From the cell containing the given text, extract its center point as (X, Y) coordinate. 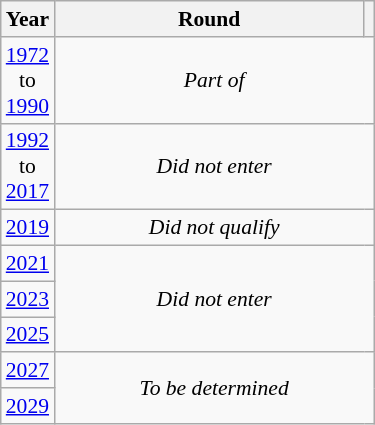
2021 (28, 264)
Did not qualify (214, 228)
2019 (28, 228)
Year (28, 19)
Part of (214, 80)
To be determined (214, 388)
Round (209, 19)
2025 (28, 335)
1992to2017 (28, 166)
2027 (28, 371)
2029 (28, 406)
1972to1990 (28, 80)
2023 (28, 299)
